Output the [X, Y] coordinate of the center of the cell containing the given text.  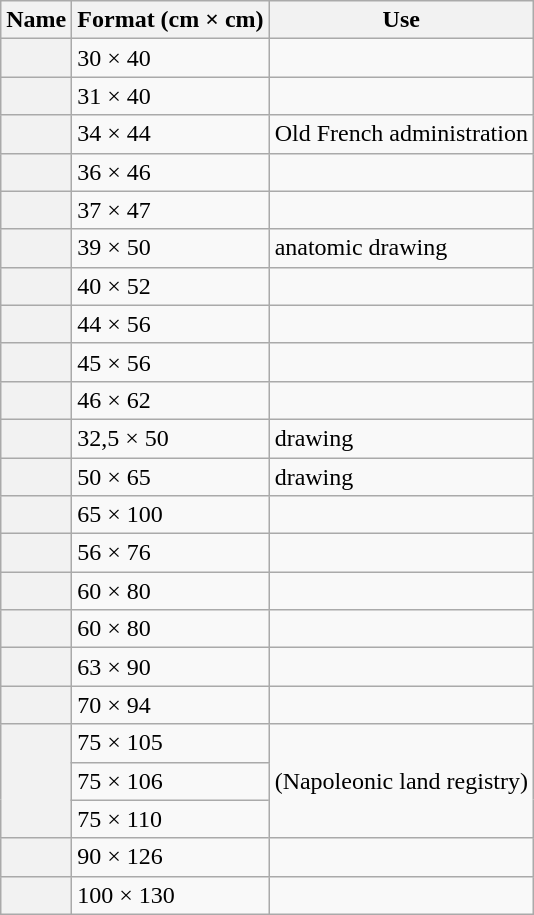
30 × 40 [170, 58]
44 × 56 [170, 324]
70 × 94 [170, 705]
65 × 100 [170, 515]
75 × 105 [170, 743]
75 × 106 [170, 781]
anatomic drawing [401, 248]
63 × 90 [170, 667]
37 × 47 [170, 210]
90 × 126 [170, 857]
36 × 46 [170, 172]
Use [401, 20]
Name [36, 20]
(Napoleonic land registry) [401, 781]
Old French administration [401, 134]
100 × 130 [170, 895]
31 × 40 [170, 96]
56 × 76 [170, 553]
40 × 52 [170, 286]
46 × 62 [170, 400]
50 × 65 [170, 477]
75 × 110 [170, 819]
32,5 × 50 [170, 438]
34 × 44 [170, 134]
39 × 50 [170, 248]
Format (cm × cm) [170, 20]
45 × 56 [170, 362]
